Find where the given text appears and provide that cell's center as (x, y) coordinate. 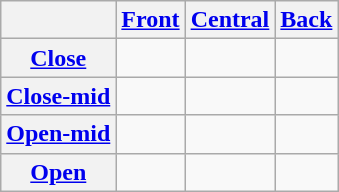
Close (58, 58)
Close-mid (58, 96)
Open (58, 172)
Open-mid (58, 134)
Back (306, 20)
Central (230, 20)
Front (150, 20)
